Output the [x, y] coordinate of the center of the cell containing the given text.  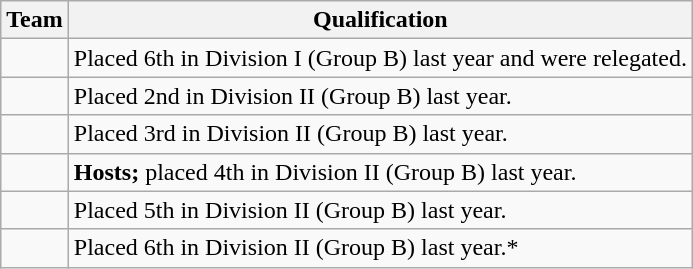
Qualification [380, 20]
Placed 6th in Division II (Group B) last year.* [380, 248]
Hosts; placed 4th in Division II (Group B) last year. [380, 172]
Placed 2nd in Division II (Group B) last year. [380, 96]
Placed 6th in Division I (Group B) last year and were relegated. [380, 58]
Placed 3rd in Division II (Group B) last year. [380, 134]
Team [35, 20]
Placed 5th in Division II (Group B) last year. [380, 210]
